Return the (x, y) coordinate for the center point of the cell that contains the specified text.  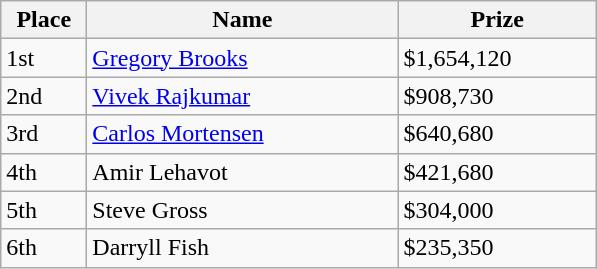
6th (44, 248)
$640,680 (498, 134)
1st (44, 58)
$1,654,120 (498, 58)
Vivek Rajkumar (242, 96)
$235,350 (498, 248)
3rd (44, 134)
Amir Lehavot (242, 172)
Gregory Brooks (242, 58)
$304,000 (498, 210)
Prize (498, 20)
Steve Gross (242, 210)
5th (44, 210)
$421,680 (498, 172)
Darryll Fish (242, 248)
Carlos Mortensen (242, 134)
Name (242, 20)
2nd (44, 96)
Place (44, 20)
4th (44, 172)
$908,730 (498, 96)
